Scan for the cell matching the given text and deliver its [x, y] coordinate at center. 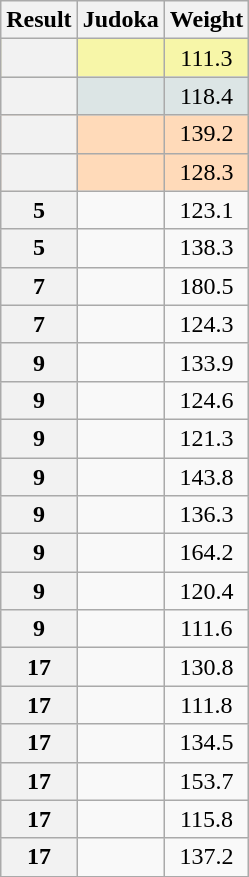
133.9 [206, 362]
Weight [206, 20]
115.8 [206, 819]
118.4 [206, 96]
130.8 [206, 667]
Judoka [120, 20]
124.6 [206, 400]
124.3 [206, 324]
111.6 [206, 629]
123.1 [206, 210]
138.3 [206, 248]
164.2 [206, 553]
120.4 [206, 591]
143.8 [206, 477]
Result [39, 20]
111.8 [206, 705]
153.7 [206, 781]
128.3 [206, 172]
180.5 [206, 286]
121.3 [206, 438]
136.3 [206, 515]
134.5 [206, 743]
111.3 [206, 58]
137.2 [206, 857]
139.2 [206, 134]
